Return the [X, Y] coordinate for the center point of the cell that contains the specified text.  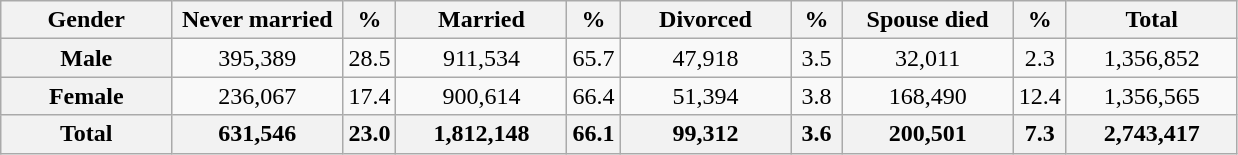
3.6 [816, 134]
2.3 [1040, 58]
47,918 [706, 58]
1,356,565 [1152, 96]
900,614 [482, 96]
66.1 [594, 134]
2,743,417 [1152, 134]
3.8 [816, 96]
99,312 [706, 134]
Gender [86, 20]
51,394 [706, 96]
1,812,148 [482, 134]
65.7 [594, 58]
Male [86, 58]
Married [482, 20]
Divorced [706, 20]
911,534 [482, 58]
17.4 [370, 96]
395,389 [258, 58]
12.4 [1040, 96]
Female [86, 96]
236,067 [258, 96]
200,501 [928, 134]
28.5 [370, 58]
23.0 [370, 134]
66.4 [594, 96]
1,356,852 [1152, 58]
Never married [258, 20]
631,546 [258, 134]
Spouse died [928, 20]
7.3 [1040, 134]
32,011 [928, 58]
3.5 [816, 58]
168,490 [928, 96]
